Return (x, y) of the center of cell containing provided text 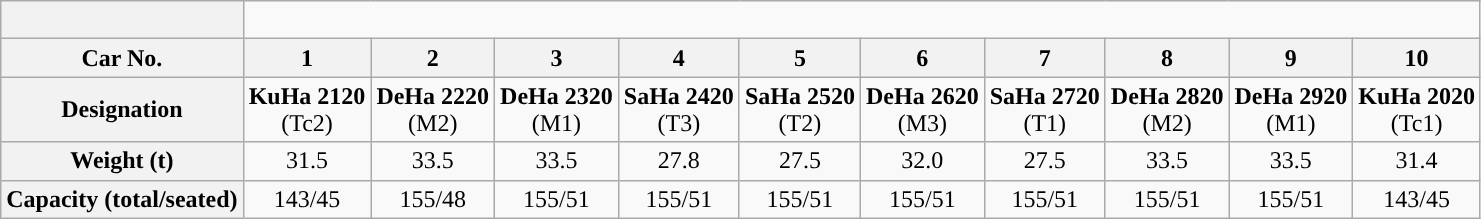
9 (1291, 58)
5 (800, 58)
10 (1417, 58)
Car No. (122, 58)
DeHa 2820 (M2) (1167, 110)
27.8 (678, 161)
Capacity (total/seated) (122, 199)
Designation (122, 110)
7 (1044, 58)
155/48 (433, 199)
31.5 (307, 161)
SaHa 2520 (T2) (800, 110)
SaHa 2720 (T1) (1044, 110)
3 (557, 58)
8 (1167, 58)
KuHa 2120(Tc2) (307, 110)
31.4 (1417, 161)
DeHa 2220 (M2) (433, 110)
4 (678, 58)
1 (307, 58)
DeHa 2920 (M1) (1291, 110)
2 (433, 58)
32.0 (922, 161)
Weight (t) (122, 161)
DeHa 2320 (M1) (557, 110)
SaHa 2420 (T3) (678, 110)
DeHa 2620 (M3) (922, 110)
KuHa 2020 (Tc1) (1417, 110)
6 (922, 58)
